Locate the cell with the specified text and output its (x, y) center coordinate. 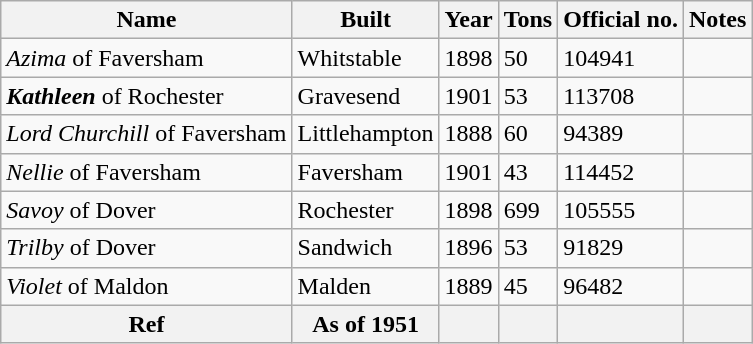
Faversham (366, 172)
Name (146, 20)
Whitstable (366, 58)
Kathleen of Rochester (146, 96)
Built (366, 20)
Azima of Faversham (146, 58)
114452 (621, 172)
Malden (366, 286)
Official no. (621, 20)
Ref (146, 324)
Nellie of Faversham (146, 172)
104941 (621, 58)
1888 (468, 134)
As of 1951 (366, 324)
Gravesend (366, 96)
43 (528, 172)
Littlehampton (366, 134)
Year (468, 20)
699 (528, 210)
60 (528, 134)
Violet of Maldon (146, 286)
Tons (528, 20)
94389 (621, 134)
113708 (621, 96)
Savoy of Dover (146, 210)
Trilby of Dover (146, 248)
Notes (717, 20)
Lord Churchill of Faversham (146, 134)
105555 (621, 210)
Rochester (366, 210)
1889 (468, 286)
1896 (468, 248)
45 (528, 286)
91829 (621, 248)
50 (528, 58)
96482 (621, 286)
Sandwich (366, 248)
